Output the (x, y) coordinate of the center of the cell containing the given text.  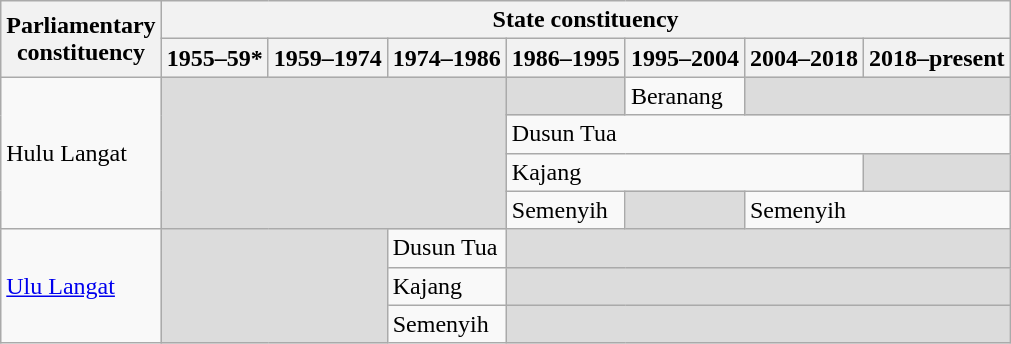
1974–1986 (446, 58)
Beranang (684, 96)
1995–2004 (684, 58)
2018–present (936, 58)
Ulu Langat (81, 286)
State constituency (586, 20)
1955–59* (214, 58)
2004–2018 (804, 58)
Parliamentaryconstituency (81, 39)
1986–1995 (566, 58)
Hulu Langat (81, 153)
1959–1974 (328, 58)
